From the cell containing the given text, extract its center point as (X, Y) coordinate. 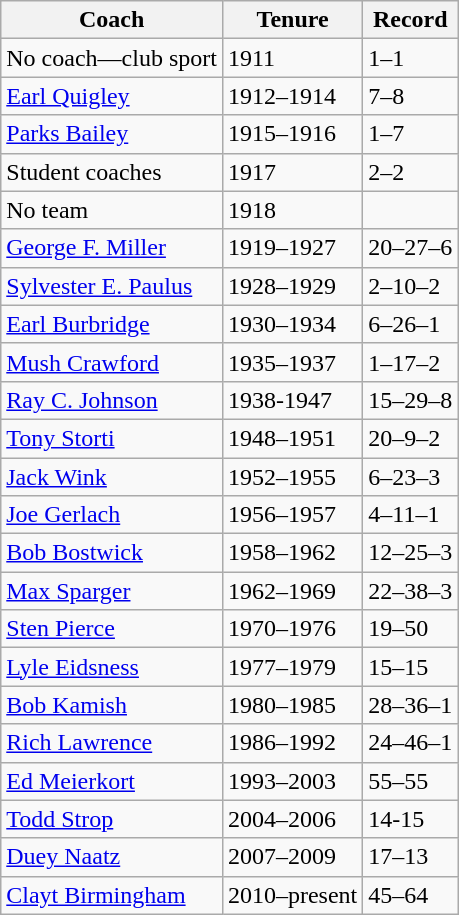
1–7 (410, 134)
1935–1937 (292, 362)
Mush Crawford (112, 362)
1930–1934 (292, 324)
2–2 (410, 172)
2–10–2 (410, 286)
1915–1916 (292, 134)
1958–1962 (292, 553)
Rich Lawrence (112, 743)
1917 (292, 172)
1962–1969 (292, 591)
Joe Gerlach (112, 515)
No team (112, 210)
1948–1951 (292, 438)
24–46–1 (410, 743)
Max Sparger (112, 591)
55–55 (410, 781)
No coach—club sport (112, 58)
1956–1957 (292, 515)
Jack Wink (112, 477)
1993–2003 (292, 781)
Sten Pierce (112, 629)
1977–1979 (292, 667)
1938-1947 (292, 400)
6–23–3 (410, 477)
2007–2009 (292, 857)
Bob Kamish (112, 705)
Tenure (292, 20)
17–13 (410, 857)
15–15 (410, 667)
Parks Bailey (112, 134)
Student coaches (112, 172)
1952–1955 (292, 477)
1–17–2 (410, 362)
6–26–1 (410, 324)
Earl Burbridge (112, 324)
Tony Storti (112, 438)
1912–1914 (292, 96)
14-15 (410, 819)
1980–1985 (292, 705)
Bob Bostwick (112, 553)
20–9–2 (410, 438)
Lyle Eidsness (112, 667)
12–25–3 (410, 553)
Coach (112, 20)
19–50 (410, 629)
Ray C. Johnson (112, 400)
George F. Miller (112, 248)
2010–present (292, 895)
22–38–3 (410, 591)
1–1 (410, 58)
1918 (292, 210)
1970–1976 (292, 629)
20–27–6 (410, 248)
Ed Meierkort (112, 781)
Todd Strop (112, 819)
Sylvester E. Paulus (112, 286)
15–29–8 (410, 400)
45–64 (410, 895)
2004–2006 (292, 819)
Duey Naatz (112, 857)
Clayt Birmingham (112, 895)
1911 (292, 58)
7–8 (410, 96)
Earl Quigley (112, 96)
1986–1992 (292, 743)
1928–1929 (292, 286)
Record (410, 20)
1919–1927 (292, 248)
28–36–1 (410, 705)
4–11–1 (410, 515)
